Determine the (x, y) coordinate at the center of the cell enclosing the given text.  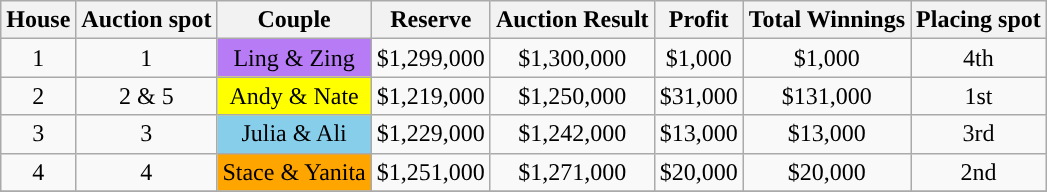
Reserve (430, 20)
2 & 5 (146, 96)
1st (979, 96)
$1,219,000 (430, 96)
Total Winnings (826, 20)
$1,300,000 (572, 58)
3rd (979, 134)
Julia & Ali (294, 134)
House (38, 20)
2 (38, 96)
$1,242,000 (572, 134)
Couple (294, 20)
$31,000 (698, 96)
$1,229,000 (430, 134)
Andy & Nate (294, 96)
Placing spot (979, 20)
$131,000 (826, 96)
4th (979, 58)
$1,251,000 (430, 172)
Auction Result (572, 20)
Auction spot (146, 20)
Ling & Zing (294, 58)
$1,299,000 (430, 58)
Stace & Yanita (294, 172)
$1,271,000 (572, 172)
2nd (979, 172)
Profit (698, 20)
$1,250,000 (572, 96)
